Return the [x, y] coordinate for the center point of the cell that contains the specified text.  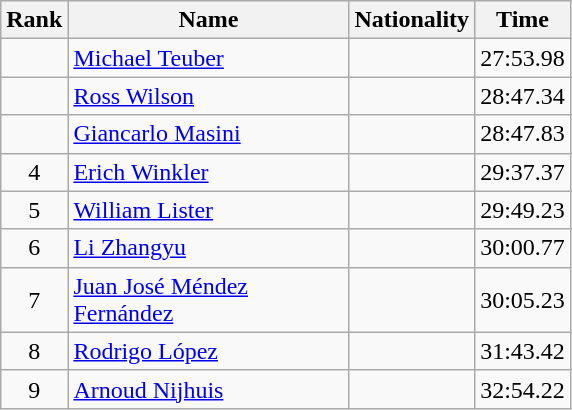
Rodrigo López [208, 351]
Giancarlo Masini [208, 134]
27:53.98 [523, 58]
Rank [34, 20]
Nationality [412, 20]
28:47.34 [523, 96]
Juan José Méndez Fernández [208, 300]
29:49.23 [523, 210]
29:37.37 [523, 172]
4 [34, 172]
5 [34, 210]
Arnoud Nijhuis [208, 389]
7 [34, 300]
30:00.77 [523, 248]
Erich Winkler [208, 172]
28:47.83 [523, 134]
6 [34, 248]
Time [523, 20]
32:54.22 [523, 389]
Michael Teuber [208, 58]
Ross Wilson [208, 96]
30:05.23 [523, 300]
9 [34, 389]
31:43.42 [523, 351]
Name [208, 20]
William Lister [208, 210]
8 [34, 351]
Li Zhangyu [208, 248]
